Capture the cell that displays the provided text and extract its (X, Y) central coordinate. 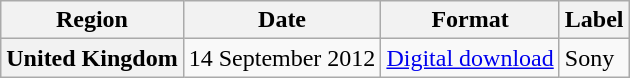
Sony (594, 58)
Date (282, 20)
Region (92, 20)
United Kingdom (92, 58)
Digital download (470, 58)
Label (594, 20)
Format (470, 20)
14 September 2012 (282, 58)
